Search for the cell housing the specified text and yield its (X, Y) center coordinate. 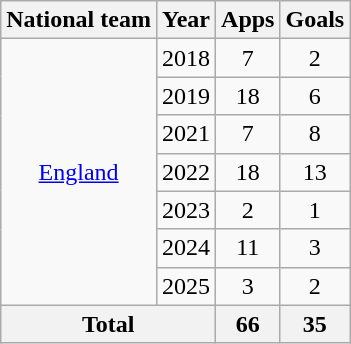
Apps (248, 20)
Total (108, 324)
2019 (186, 96)
8 (315, 134)
13 (315, 172)
2024 (186, 248)
2021 (186, 134)
2025 (186, 286)
Goals (315, 20)
6 (315, 96)
National team (79, 20)
2018 (186, 58)
England (79, 172)
1 (315, 210)
11 (248, 248)
2023 (186, 210)
Year (186, 20)
35 (315, 324)
66 (248, 324)
2022 (186, 172)
